Pinpoint the cell where the given text exists, returning its (x, y) midpoint coordinate. 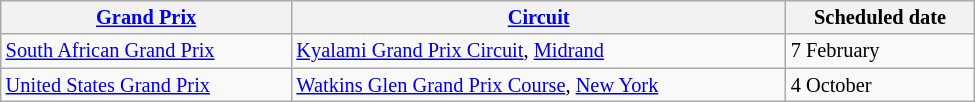
Circuit (539, 17)
Grand Prix (146, 17)
South African Grand Prix (146, 51)
Kyalami Grand Prix Circuit, Midrand (539, 51)
Watkins Glen Grand Prix Course, New York (539, 85)
4 October (880, 85)
Scheduled date (880, 17)
7 February (880, 51)
United States Grand Prix (146, 85)
